Capture the cell that displays the provided text and extract its (X, Y) central coordinate. 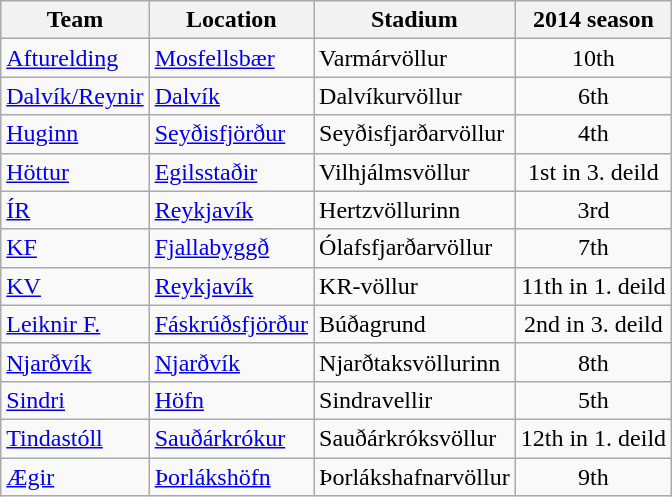
Mosfellsbær (231, 58)
Stadium (415, 20)
Seyðisfjarðarvöllur (415, 134)
Seyðisfjörður (231, 134)
Location (231, 20)
9th (593, 477)
Vilhjálmsvöllur (415, 172)
Dalvík/Reynir (75, 96)
1st in 3. deild (593, 172)
Afturelding (75, 58)
Þorlákshöfn (231, 477)
Tindastóll (75, 438)
11th in 1. deild (593, 286)
Þorlákshafnarvöllur (415, 477)
Ólafsfjarðarvöllur (415, 248)
Team (75, 20)
Fjallabyggð (231, 248)
Sindravellir (415, 400)
6th (593, 96)
Leiknir F. (75, 324)
KV (75, 286)
10th (593, 58)
Fáskrúðsfjörður (231, 324)
Höttur (75, 172)
Ægir (75, 477)
Varmárvöllur (415, 58)
5th (593, 400)
7th (593, 248)
Dalvík (231, 96)
Höfn (231, 400)
2nd in 3. deild (593, 324)
Búðagrund (415, 324)
Egilsstaðir (231, 172)
2014 season (593, 20)
Hertzvöllurinn (415, 210)
Dalvíkurvöllur (415, 96)
Huginn (75, 134)
Sindri (75, 400)
4th (593, 134)
12th in 1. deild (593, 438)
Njarðtaksvöllurinn (415, 362)
ÍR (75, 210)
Sauðárkróksvöllur (415, 438)
KF (75, 248)
Sauðárkrókur (231, 438)
8th (593, 362)
3rd (593, 210)
KR-völlur (415, 286)
